From the cell containing the given text, extract its center point as (x, y) coordinate. 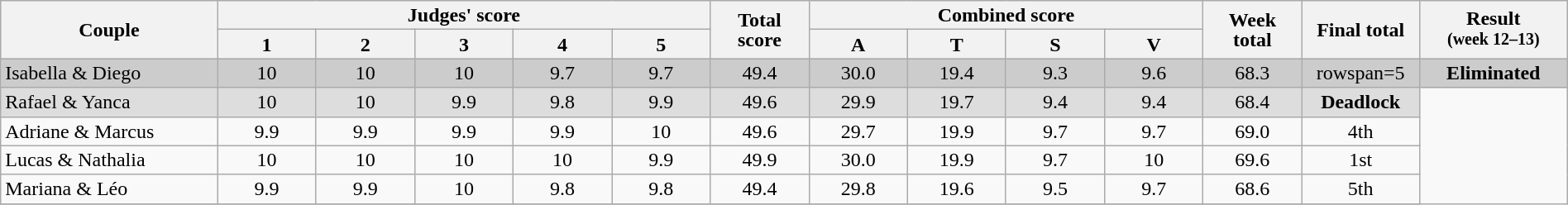
T (956, 45)
Mariana & Léo (109, 188)
29.8 (858, 188)
S (1055, 45)
A (858, 45)
68.4 (1252, 102)
29.9 (858, 102)
68.6 (1252, 188)
9.6 (1154, 73)
V (1154, 45)
29.7 (858, 131)
Final total (1360, 30)
Couple (109, 30)
Isabella & Diego (109, 73)
5th (1360, 188)
Rafael & Yanca (109, 102)
2 (366, 45)
Week total (1252, 30)
9.5 (1055, 188)
Judges' score (464, 15)
68.3 (1252, 73)
69.0 (1252, 131)
Deadlock (1360, 102)
Eliminated (1494, 73)
19.6 (956, 188)
Total score (759, 30)
1st (1360, 160)
Lucas & Nathalia (109, 160)
Combined score (1006, 15)
Result (week 12–13) (1494, 30)
49.9 (759, 160)
rowspan=5 (1360, 73)
19.4 (956, 73)
3 (463, 45)
Adriane & Marcus (109, 131)
1 (266, 45)
4 (562, 45)
5 (662, 45)
69.6 (1252, 160)
19.7 (956, 102)
4th (1360, 131)
9.3 (1055, 73)
